From the cell containing the given text, extract its center point as (X, Y) coordinate. 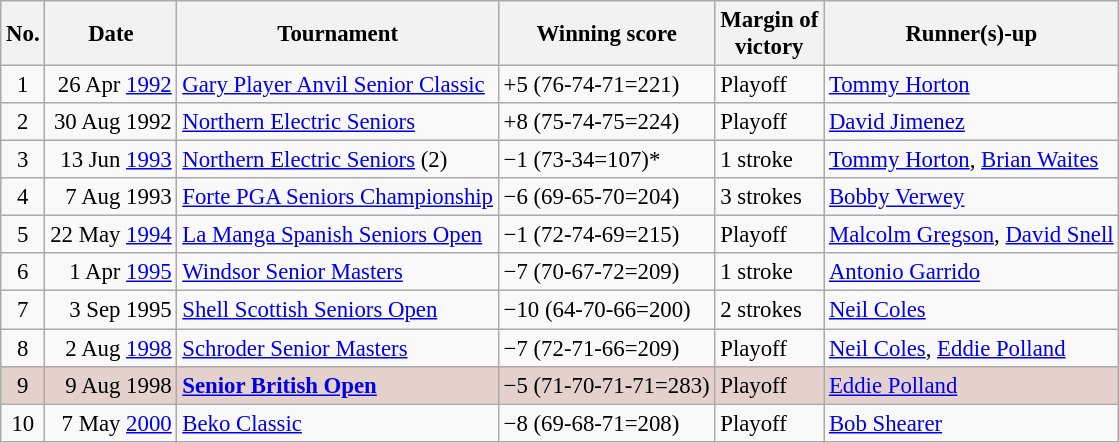
Margin ofvictory (770, 34)
Tommy Horton (972, 85)
−7 (72-71-66=209) (606, 348)
David Jimenez (972, 122)
13 Jun 1993 (111, 160)
1 Apr 1995 (111, 273)
1 (23, 85)
2 (23, 122)
2 strokes (770, 310)
Northern Electric Seniors (338, 122)
9 (23, 385)
Tommy Horton, Brian Waites (972, 160)
Runner(s)-up (972, 34)
−1 (72-74-69=215) (606, 235)
Neil Coles, Eddie Polland (972, 348)
3 strokes (770, 197)
Eddie Polland (972, 385)
−6 (69-65-70=204) (606, 197)
7 (23, 310)
26 Apr 1992 (111, 85)
8 (23, 348)
Date (111, 34)
3 Sep 1995 (111, 310)
No. (23, 34)
Shell Scottish Seniors Open (338, 310)
10 (23, 423)
5 (23, 235)
−1 (73-34=107)* (606, 160)
−8 (69-68-71=208) (606, 423)
La Manga Spanish Seniors Open (338, 235)
−10 (64-70-66=200) (606, 310)
7 Aug 1993 (111, 197)
6 (23, 273)
30 Aug 1992 (111, 122)
Forte PGA Seniors Championship (338, 197)
4 (23, 197)
Senior British Open (338, 385)
Neil Coles (972, 310)
Malcolm Gregson, David Snell (972, 235)
+5 (76-74-71=221) (606, 85)
Schroder Senior Masters (338, 348)
Beko Classic (338, 423)
+8 (75-74-75=224) (606, 122)
Antonio Garrido (972, 273)
Northern Electric Seniors (2) (338, 160)
Gary Player Anvil Senior Classic (338, 85)
Winning score (606, 34)
7 May 2000 (111, 423)
Bobby Verwey (972, 197)
3 (23, 160)
Tournament (338, 34)
22 May 1994 (111, 235)
Windsor Senior Masters (338, 273)
2 Aug 1998 (111, 348)
Bob Shearer (972, 423)
9 Aug 1998 (111, 385)
−7 (70-67-72=209) (606, 273)
−5 (71-70-71-71=283) (606, 385)
